Search for the cell housing the specified text and yield its (X, Y) center coordinate. 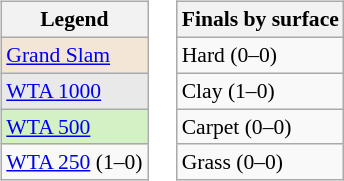
WTA 250 (1–0) (74, 162)
Clay (1–0) (260, 91)
WTA 1000 (74, 91)
Legend (74, 20)
Grand Slam (74, 55)
Carpet (0–0) (260, 127)
Hard (0–0) (260, 55)
Grass (0–0) (260, 162)
Finals by surface (260, 20)
WTA 500 (74, 127)
